Locate the cell with the specified text and output its [x, y] center coordinate. 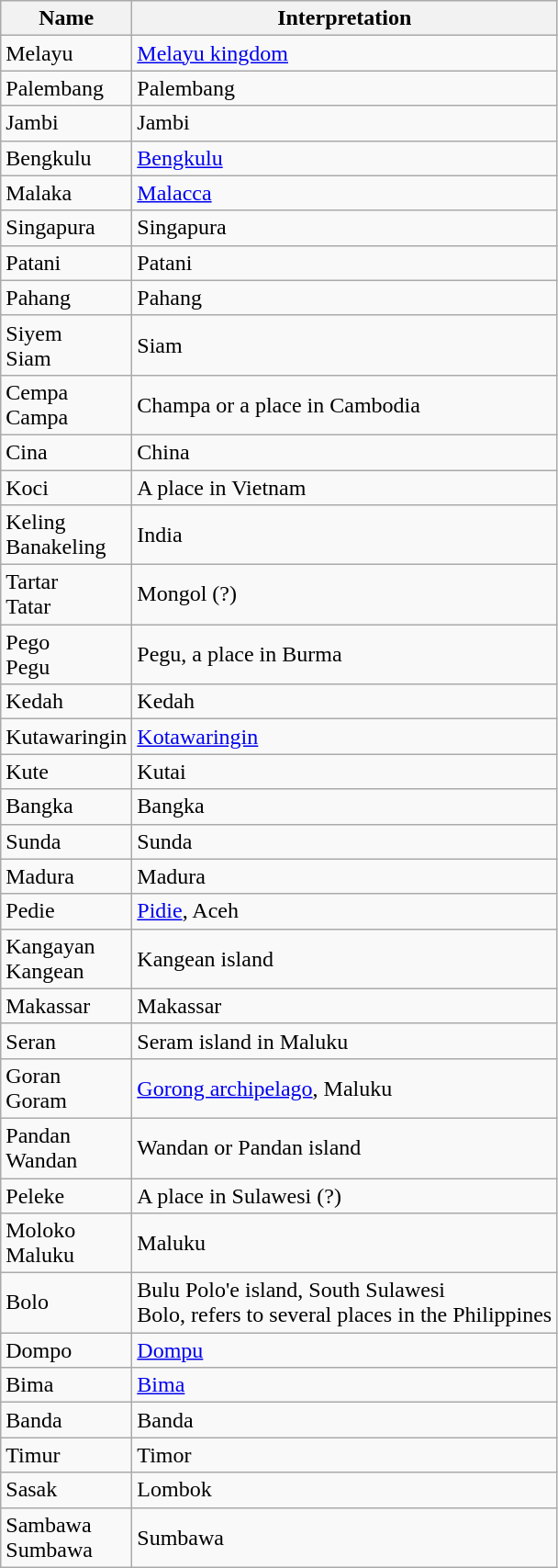
Pedie [66, 911]
PandanWandan [66, 1148]
Kotawaringin [345, 737]
Seran [66, 1041]
KelingBanakeling [66, 535]
Koci [66, 488]
Maluku [345, 1244]
Kutawaringin [66, 737]
TartarTatar [66, 595]
CempaCampa [66, 404]
Melayu [66, 53]
KangayanKangean [66, 959]
Champa or a place in Cambodia [345, 404]
Bulu Polo'e island, South SulawesiBolo, refers to several places in the Philippines [345, 1303]
Siam [345, 345]
Pegu, a place in Burma [345, 654]
MolokoMaluku [66, 1244]
Sumbawa [345, 1538]
Cina [66, 452]
Interpretation [345, 18]
SiyemSiam [66, 345]
PegoPegu [66, 654]
SambawaSumbawa [66, 1538]
Malaka [66, 193]
Sasak [66, 1490]
Dompo [66, 1350]
Mongol (?) [345, 595]
Pidie, Aceh [345, 911]
Melayu kingdom [345, 53]
India [345, 535]
Wandan or Pandan island [345, 1148]
Bolo [66, 1303]
Malacca [345, 193]
A place in Vietnam [345, 488]
Peleke [66, 1195]
Kute [66, 772]
Kangean island [345, 959]
A place in Sulawesi (?) [345, 1195]
GoranGoram [66, 1088]
China [345, 452]
Lombok [345, 1490]
Timor [345, 1455]
Dompu [345, 1350]
Gorong archipelago, Maluku [345, 1088]
Seram island in Maluku [345, 1041]
Timur [66, 1455]
Name [66, 18]
Kutai [345, 772]
